Extract the (X, Y) coordinate from the center of the cell holding the provided text.  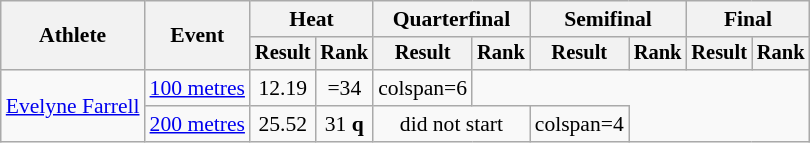
Heat (312, 19)
200 metres (198, 124)
Semifinal (608, 19)
Athlete (73, 36)
31 q (345, 124)
Quarterfinal (452, 19)
=34 (345, 88)
Event (198, 36)
25.52 (283, 124)
colspan=4 (580, 124)
100 metres (198, 88)
Final (748, 19)
did not start (452, 124)
Evelyne Farrell (73, 106)
12.19 (283, 88)
colspan=6 (422, 88)
